Output the (x, y) coordinate of the center of the cell containing the given text.  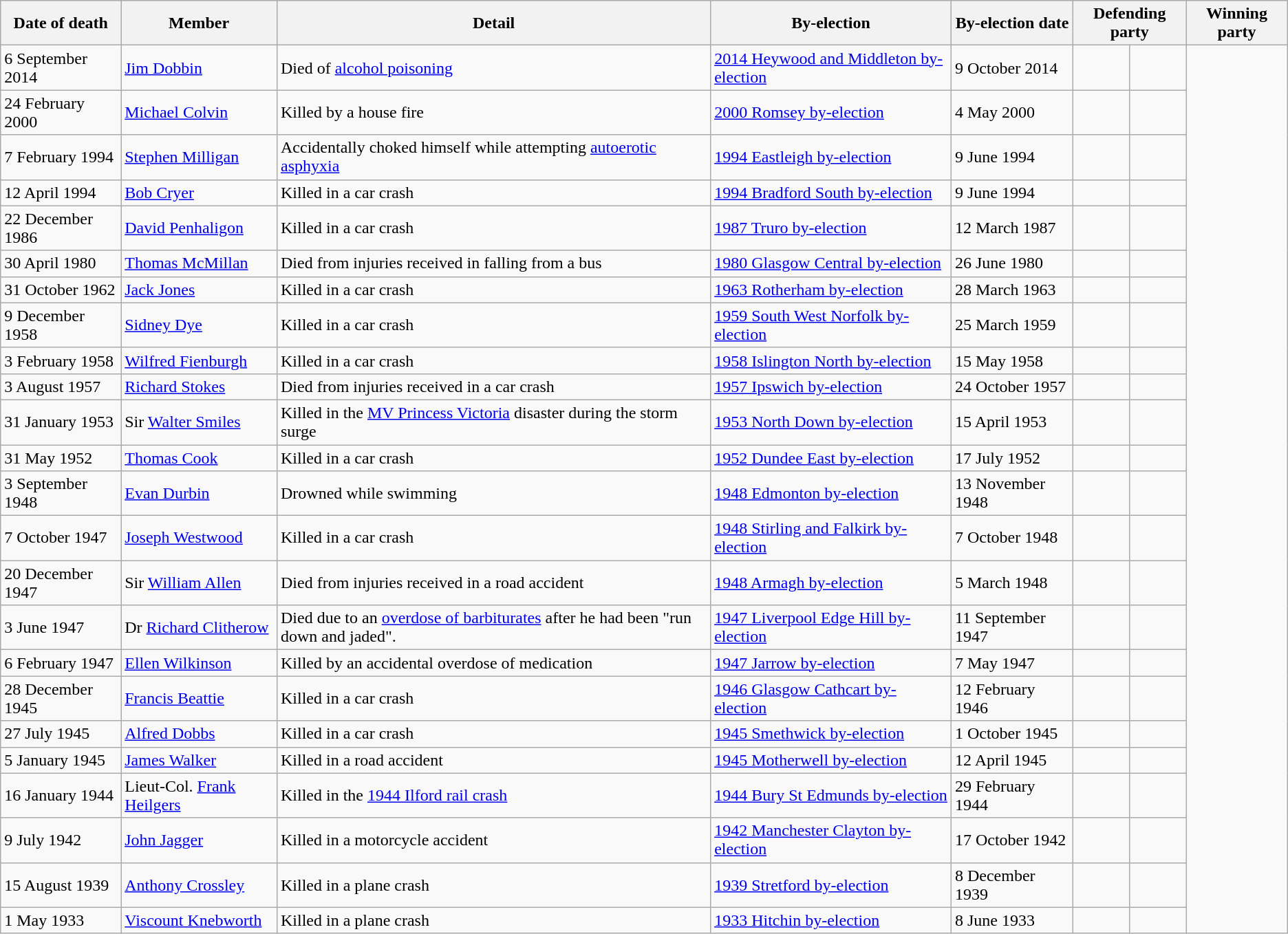
3 February 1958 (61, 360)
31 October 1962 (61, 290)
Killed in the MV Princess Victoria disaster during the storm surge (493, 422)
1933 Hitchin by-election (831, 920)
1959 South West Norfolk by-election (831, 325)
Bob Cryer (200, 193)
Stephen Milligan (200, 157)
Died from injuries received in a car crash (493, 387)
16 January 1944 (61, 795)
Alfred Dobbs (200, 734)
Date of death (61, 23)
26 June 1980 (1011, 263)
Francis Beattie (200, 699)
James Walker (200, 760)
15 April 1953 (1011, 422)
Evan Durbin (200, 494)
31 January 1953 (61, 422)
1948 Edmonton by-election (831, 494)
Sir Walter Smiles (200, 422)
John Jagger (200, 840)
Died due to an overdose of barbiturates after he had been "run down and jaded". (493, 627)
Died of alcohol poisoning (493, 67)
1942 Manchester Clayton by-election (831, 840)
7 October 1947 (61, 538)
12 March 1987 (1011, 228)
Sidney Dye (200, 325)
Jim Dobbin (200, 67)
David Penhaligon (200, 228)
1 May 1933 (61, 920)
1994 Eastleigh by-election (831, 157)
7 October 1948 (1011, 538)
15 August 1939 (61, 884)
11 September 1947 (1011, 627)
Joseph Westwood (200, 538)
1945 Motherwell by-election (831, 760)
12 April 1994 (61, 193)
1952 Dundee East by-election (831, 457)
Died from injuries received in a road accident (493, 583)
1944 Bury St Edmunds by-election (831, 795)
9 July 1942 (61, 840)
28 March 1963 (1011, 290)
Killed in the 1944 Ilford rail crash (493, 795)
1980 Glasgow Central by-election (831, 263)
3 August 1957 (61, 387)
7 February 1994 (61, 157)
6 September 2014 (61, 67)
9 December 1958 (61, 325)
Killed in a road accident (493, 760)
29 February 1944 (1011, 795)
Thomas Cook (200, 457)
1957 Ipswich by-election (831, 387)
24 October 1957 (1011, 387)
6 February 1947 (61, 663)
By-election (831, 23)
4 May 2000 (1011, 113)
1939 Stretford by-election (831, 884)
1947 Jarrow by-election (831, 663)
30 April 1980 (61, 263)
Sir William Allen (200, 583)
Anthony Crossley (200, 884)
Killed in a motorcycle accident (493, 840)
12 February 1946 (1011, 699)
1945 Smethwick by-election (831, 734)
28 December 1945 (61, 699)
1958 Islington North by-election (831, 360)
12 April 1945 (1011, 760)
1953 North Down by-election (831, 422)
Died from injuries received in falling from a bus (493, 263)
22 December 1986 (61, 228)
1 October 1945 (1011, 734)
Richard Stokes (200, 387)
Dr Richard Clitherow (200, 627)
Drowned while swimming (493, 494)
17 July 1952 (1011, 457)
Detail (493, 23)
8 June 1933 (1011, 920)
Michael Colvin (200, 113)
5 March 1948 (1011, 583)
13 November 1948 (1011, 494)
Killed by a house fire (493, 113)
Ellen Wilkinson (200, 663)
3 September 1948 (61, 494)
1963 Rotherham by-election (831, 290)
25 March 1959 (1011, 325)
Killed by an accidental overdose of medication (493, 663)
27 July 1945 (61, 734)
2000 Romsey by-election (831, 113)
1948 Stirling and Falkirk by-election (831, 538)
Winning party (1237, 23)
Accidentally choked himself while attempting autoerotic asphyxia (493, 157)
20 December 1947 (61, 583)
3 June 1947 (61, 627)
24 February 2000 (61, 113)
31 May 1952 (61, 457)
1946 Glasgow Cathcart by-election (831, 699)
By-election date (1011, 23)
15 May 1958 (1011, 360)
17 October 1942 (1011, 840)
Viscount Knebworth (200, 920)
Wilfred Fienburgh (200, 360)
8 December 1939 (1011, 884)
5 January 1945 (61, 760)
Lieut-Col. Frank Heilgers (200, 795)
1994 Bradford South by-election (831, 193)
Member (200, 23)
2014 Heywood and Middleton by-election (831, 67)
9 October 2014 (1011, 67)
1987 Truro by-election (831, 228)
1947 Liverpool Edge Hill by-election (831, 627)
Defending party (1130, 23)
7 May 1947 (1011, 663)
Thomas McMillan (200, 263)
Jack Jones (200, 290)
1948 Armagh by-election (831, 583)
